Provide the (X, Y) coordinate of the cell's center where the given text is located.  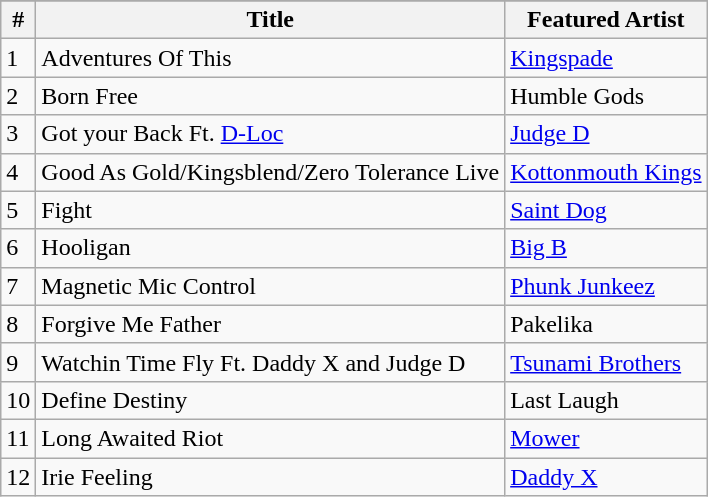
Featured Artist (606, 20)
# (18, 20)
Good As Gold/Kingsblend/Zero Tolerance Live (270, 172)
Kingspade (606, 58)
12 (18, 477)
Mower (606, 438)
Fight (270, 210)
Watchin Time Fly Ft. Daddy X and Judge D (270, 362)
Phunk Junkeez (606, 286)
Magnetic Mic Control (270, 286)
10 (18, 400)
Forgive Me Father (270, 324)
Hooligan (270, 248)
Irie Feeling (270, 477)
7 (18, 286)
9 (18, 362)
Long Awaited Riot (270, 438)
Born Free (270, 96)
5 (18, 210)
1 (18, 58)
Saint Dog (606, 210)
Got your Back Ft. D-Loc (270, 134)
Pakelika (606, 324)
2 (18, 96)
Judge D (606, 134)
Humble Gods (606, 96)
Daddy X (606, 477)
Adventures Of This (270, 58)
Tsunami Brothers (606, 362)
Big B (606, 248)
Kottonmouth Kings (606, 172)
Last Laugh (606, 400)
Define Destiny (270, 400)
3 (18, 134)
6 (18, 248)
11 (18, 438)
4 (18, 172)
8 (18, 324)
Title (270, 20)
